Locate the cell with the specified text and output its [x, y] center coordinate. 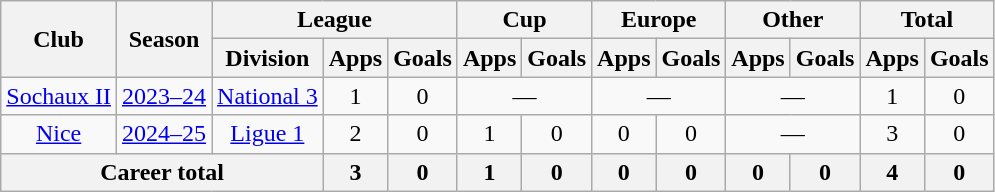
Other [793, 20]
Club [59, 39]
2 [355, 134]
Europe [659, 20]
Career total [162, 172]
League [335, 20]
Nice [59, 134]
Total [927, 20]
2024–25 [164, 134]
Cup [524, 20]
Ligue 1 [268, 134]
Sochaux II [59, 96]
4 [892, 172]
Division [268, 58]
Season [164, 39]
2023–24 [164, 96]
National 3 [268, 96]
